From the cell containing the given text, extract its center point as [X, Y] coordinate. 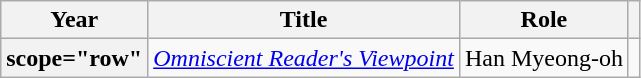
Role [544, 20]
Han Myeong-oh [544, 58]
scope="row" [74, 58]
Title [304, 20]
Year [74, 20]
Omniscient Reader's Viewpoint [304, 58]
